Identify which cell holds the provided text, then report its (X, Y) central coordinate. 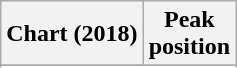
Peakposition (189, 34)
Chart (2018) (72, 34)
